Return the [x, y] coordinate for the center point of the cell that contains the specified text.  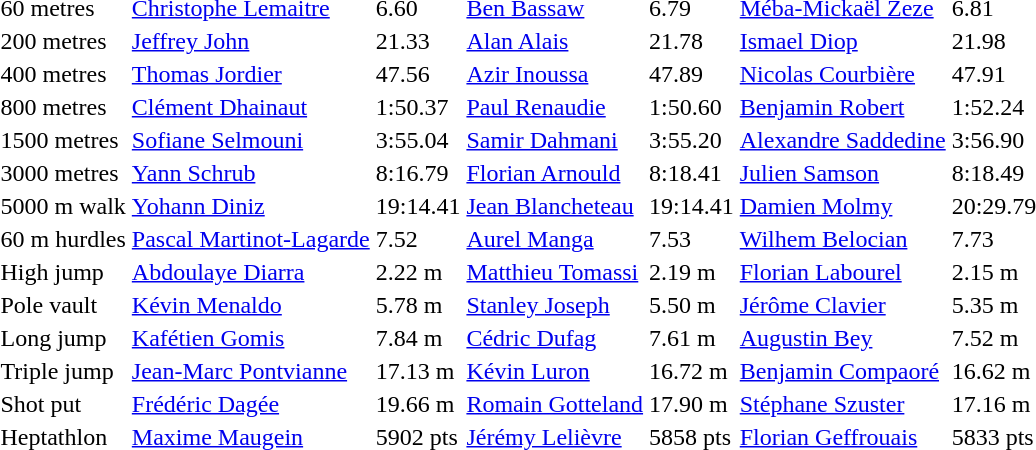
Stéphane Szuster [842, 404]
5.50 m [692, 305]
Cédric Dufag [555, 338]
Stanley Joseph [555, 305]
1:50.37 [418, 107]
Kafétien Gomis [250, 338]
Kévin Luron [555, 371]
5.78 m [418, 305]
Ismael Diop [842, 41]
Matthieu Tomassi [555, 272]
8:18.41 [692, 173]
Kévin Menaldo [250, 305]
Jean Blancheteau [555, 206]
Benjamin Robert [842, 107]
Aurel Manga [555, 239]
Pascal Martinot-Lagarde [250, 239]
3:55.20 [692, 140]
Augustin Bey [842, 338]
Paul Renaudie [555, 107]
Benjamin Compaoré [842, 371]
Samir Dahmani [555, 140]
Jeffrey John [250, 41]
47.56 [418, 74]
Florian Arnould [555, 173]
Julien Samson [842, 173]
16.72 m [692, 371]
7.84 m [418, 338]
17.90 m [692, 404]
Jean-Marc Pontvianne [250, 371]
7.53 [692, 239]
Thomas Jordier [250, 74]
Romain Gotteland [555, 404]
Clément Dhainaut [250, 107]
Damien Molmy [842, 206]
Sofiane Selmouni [250, 140]
8:16.79 [418, 173]
7.61 m [692, 338]
Abdoulaye Diarra [250, 272]
Yann Schrub [250, 173]
17.13 m [418, 371]
2.22 m [418, 272]
7.52 [418, 239]
Wilhem Belocian [842, 239]
21.33 [418, 41]
47.89 [692, 74]
2.19 m [692, 272]
3:55.04 [418, 140]
Yohann Diniz [250, 206]
Nicolas Courbière [842, 74]
Alexandre Saddedine [842, 140]
21.78 [692, 41]
Jérôme Clavier [842, 305]
Florian Labourel [842, 272]
Alan Alais [555, 41]
Azir Inoussa [555, 74]
1:50.60 [692, 107]
19.66 m [418, 404]
Frédéric Dagée [250, 404]
